Capture the cell that displays the provided text and extract its [x, y] central coordinate. 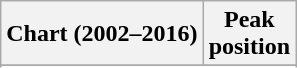
Peakposition [249, 34]
Chart (2002–2016) [102, 34]
